Return [x, y] of the center of cell containing provided text 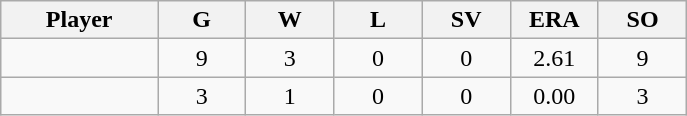
0.00 [554, 96]
SO [642, 20]
1 [290, 96]
G [202, 20]
ERA [554, 20]
L [378, 20]
2.61 [554, 58]
W [290, 20]
SV [466, 20]
Player [80, 20]
